Locate the cell with the specified text and output its [X, Y] center coordinate. 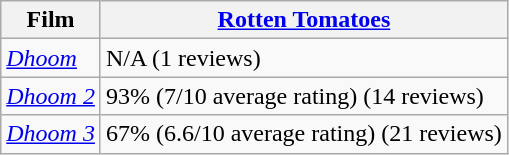
Dhoom 2 [51, 96]
Film [51, 20]
Rotten Tomatoes [304, 20]
Dhoom 3 [51, 134]
93% (7/10 average rating) (14 reviews) [304, 96]
Dhoom [51, 58]
67% (6.6/10 average rating) (21 reviews) [304, 134]
N/A (1 reviews) [304, 58]
